Output the (x, y) coordinate of the center of the cell containing the given text.  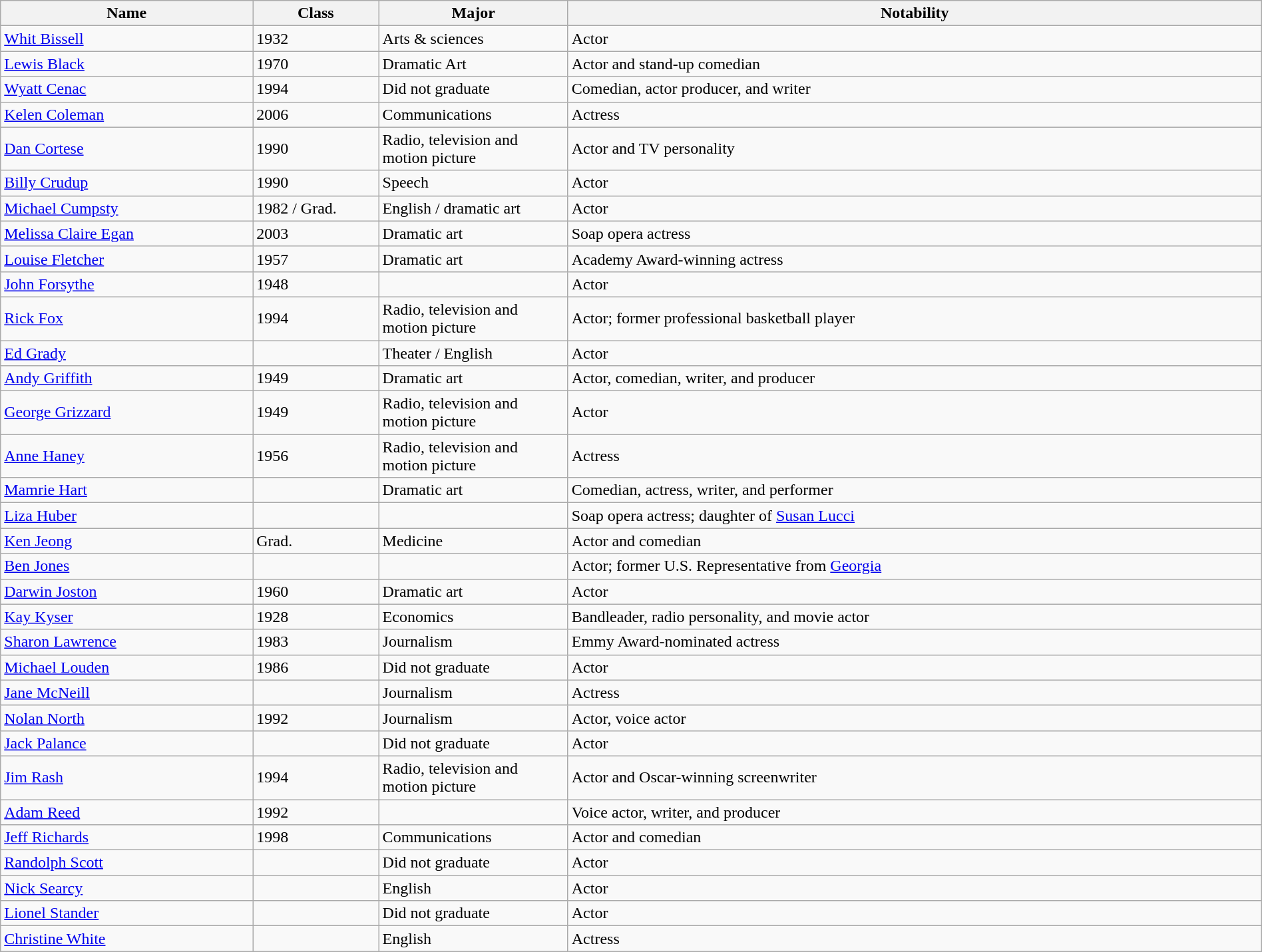
2003 (315, 234)
Andy Griffith (126, 379)
1960 (315, 591)
Actor and TV personality (915, 149)
Michael Cumpsty (126, 208)
Dramatic Art (473, 64)
1932 (315, 39)
1982 / Grad. (315, 208)
Rick Fox (126, 318)
Emmy Award-nominated actress (915, 642)
Kay Kyser (126, 617)
1957 (315, 259)
Ken Jeong (126, 541)
Liza Huber (126, 516)
Michael Louden (126, 667)
Economics (473, 617)
1928 (315, 617)
Actor, comedian, writer, and producer (915, 379)
Actor, voice actor (915, 718)
Melissa Claire Egan (126, 234)
Soap opera actress (915, 234)
Notability (915, 13)
Jeff Richards (126, 838)
2006 (315, 114)
Academy Award-winning actress (915, 259)
Anne Haney (126, 456)
Jack Palance (126, 743)
Voice actor, writer, and producer (915, 812)
Jim Rash (126, 777)
1970 (315, 64)
Theater / English (473, 353)
Bandleader, radio personality, and movie actor (915, 617)
Dan Cortese (126, 149)
Actor and Oscar-winning screenwriter (915, 777)
Adam Reed (126, 812)
Comedian, actor producer, and writer (915, 89)
Class (315, 13)
Ed Grady (126, 353)
Kelen Coleman (126, 114)
Ben Jones (126, 566)
Soap opera actress; daughter of Susan Lucci (915, 516)
Nick Searcy (126, 888)
Grad. (315, 541)
Darwin Joston (126, 591)
Comedian, actress, writer, and performer (915, 490)
Arts & sciences (473, 39)
1948 (315, 284)
1983 (315, 642)
Actor; former U.S. Representative from Georgia (915, 566)
1956 (315, 456)
Nolan North (126, 718)
Speech (473, 183)
Billy Crudup (126, 183)
Lionel Stander (126, 913)
Louise Fletcher (126, 259)
1998 (315, 838)
Randolph Scott (126, 863)
Mamrie Hart (126, 490)
George Grizzard (126, 412)
John Forsythe (126, 284)
Actor; former professional basketball player (915, 318)
Major (473, 13)
Whit Bissell (126, 39)
Name (126, 13)
Sharon Lawrence (126, 642)
1986 (315, 667)
Wyatt Cenac (126, 89)
Lewis Black (126, 64)
Medicine (473, 541)
Jane McNeill (126, 693)
Christine White (126, 939)
Actor and stand-up comedian (915, 64)
English / dramatic art (473, 208)
